Extract the [X, Y] coordinate from the center of the cell holding the provided text.  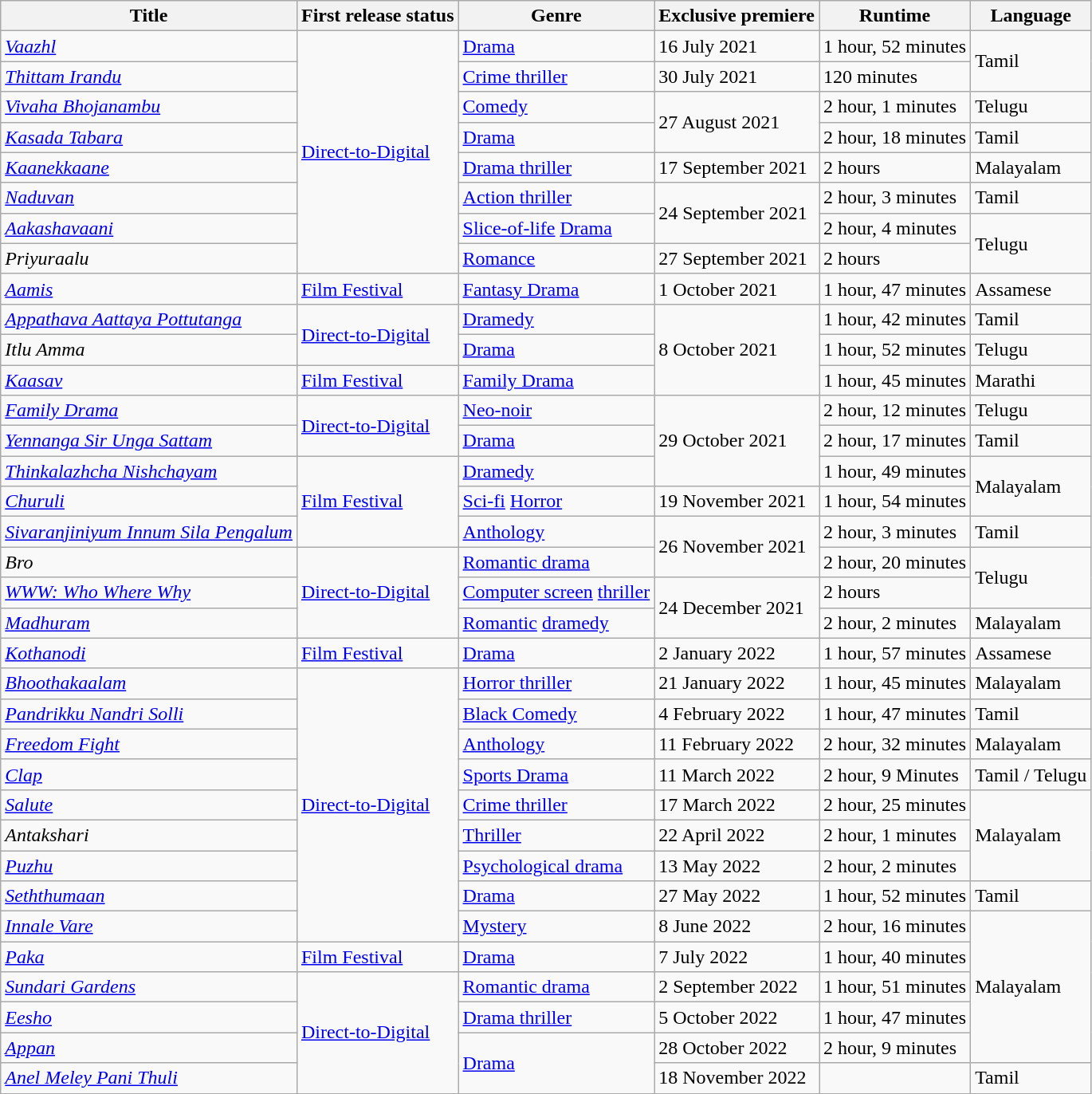
Pandrikku Nandri Solli [149, 714]
Innale Vare [149, 927]
4 February 2022 [737, 714]
27 May 2022 [737, 896]
Anel Meley Pani Thuli [149, 1078]
Sci-fi Horror [556, 502]
2 hour, 9 Minutes [895, 774]
Madhuram [149, 623]
Computer screen thriller [556, 592]
18 November 2022 [737, 1078]
11 February 2022 [737, 744]
Black Comedy [556, 714]
Vaazhl [149, 46]
2 hour, 25 minutes [895, 805]
5 October 2022 [737, 1017]
Thittam Irandu [149, 77]
Kaasav [149, 380]
Title [149, 16]
Itlu Amma [149, 349]
Bhoothakaalam [149, 683]
28 October 2022 [737, 1048]
2 hour, 9 minutes [895, 1048]
16 July 2021 [737, 46]
27 August 2021 [737, 122]
24 December 2021 [737, 608]
Eesho [149, 1017]
Neo-noir [556, 411]
24 September 2021 [737, 213]
Kasada Tabara [149, 137]
2 hour, 4 minutes [895, 228]
22 April 2022 [737, 835]
Antakshari [149, 835]
Romantic dramedy [556, 623]
2 January 2022 [737, 653]
Runtime [895, 16]
19 November 2021 [737, 502]
Aakashavaani [149, 228]
Appathava Aattaya Pottutanga [149, 319]
Horror thriller [556, 683]
Yennanga Sir Unga Sattam [149, 441]
Seththumaan [149, 896]
Puzhu [149, 865]
Bro [149, 562]
29 October 2021 [737, 441]
Priyuraalu [149, 258]
Churuli [149, 502]
11 March 2022 [737, 774]
2 hour, 12 minutes [895, 411]
2 hour, 32 minutes [895, 744]
Tamil / Telugu [1031, 774]
2 hour, 17 minutes [895, 441]
Salute [149, 805]
Sivaranjiniyum Innum Sila Pengalum [149, 532]
Kaanekkaane [149, 167]
Genre [556, 16]
WWW: Who Where Why [149, 592]
1 hour, 57 minutes [895, 653]
1 hour, 49 minutes [895, 471]
Slice-of-life Drama [556, 228]
Thriller [556, 835]
Naduvan [149, 198]
First release status [378, 16]
8 October 2021 [737, 349]
Exclusive premiere [737, 16]
Fantasy Drama [556, 289]
Appan [149, 1048]
17 September 2021 [737, 167]
Paka [149, 957]
Sundari Gardens [149, 987]
Thinkalazhcha Nishchayam [149, 471]
Psychological drama [556, 865]
Kothanodi [149, 653]
2 hour, 18 minutes [895, 137]
Language [1031, 16]
1 hour, 54 minutes [895, 502]
27 September 2021 [737, 258]
Action thriller [556, 198]
Aamis [149, 289]
Vivaha Bhojanambu [149, 107]
Comedy [556, 107]
2 hour, 20 minutes [895, 562]
30 July 2021 [737, 77]
2 September 2022 [737, 987]
8 June 2022 [737, 927]
Sports Drama [556, 774]
1 hour, 42 minutes [895, 319]
26 November 2021 [737, 547]
Mystery [556, 927]
120 minutes [895, 77]
1 hour, 40 minutes [895, 957]
21 January 2022 [737, 683]
13 May 2022 [737, 865]
Clap [149, 774]
17 March 2022 [737, 805]
Marathi [1031, 380]
1 hour, 51 minutes [895, 987]
7 July 2022 [737, 957]
Romance [556, 258]
Freedom Fight [149, 744]
2 hour, 16 minutes [895, 927]
1 October 2021 [737, 289]
